Locate the cell with the specified text and output its (x, y) center coordinate. 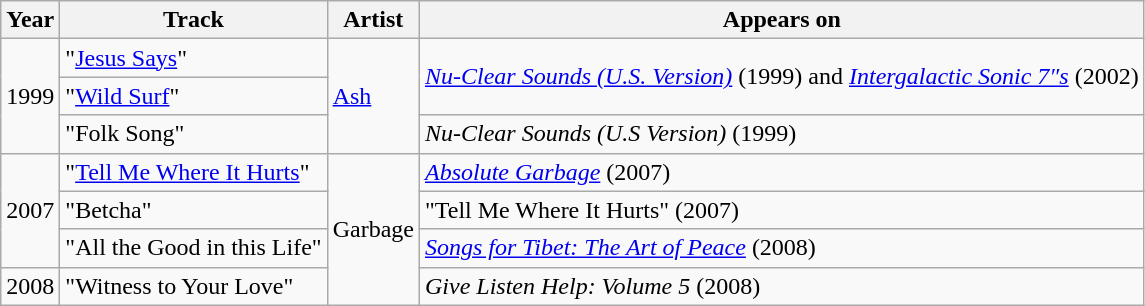
"All the Good in this Life" (194, 248)
"Betcha" (194, 210)
Year (30, 20)
Ash (373, 96)
"Tell Me Where It Hurts" (2007) (782, 210)
Absolute Garbage (2007) (782, 172)
"Tell Me Where It Hurts" (194, 172)
Nu-Clear Sounds (U.S. Version) (1999) and Intergalactic Sonic 7″s (2002) (782, 77)
Nu-Clear Sounds (U.S Version) (1999) (782, 134)
Garbage (373, 229)
"Wild Surf" (194, 96)
Track (194, 20)
Appears on (782, 20)
Artist (373, 20)
2007 (30, 210)
1999 (30, 96)
"Folk Song" (194, 134)
2008 (30, 286)
"Jesus Says" (194, 58)
Give Listen Help: Volume 5 (2008) (782, 286)
"Witness to Your Love" (194, 286)
Songs for Tibet: The Art of Peace (2008) (782, 248)
